Locate the cell with the specified text and output its [x, y] center coordinate. 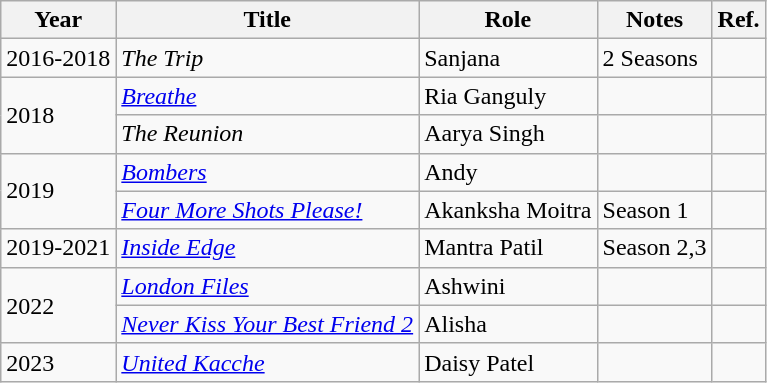
London Files [268, 286]
2 Seasons [654, 58]
Ashwini [508, 286]
Akanksha Moitra [508, 210]
2023 [58, 362]
The Trip [268, 58]
2019-2021 [58, 248]
Season 1 [654, 210]
2022 [58, 305]
Sanjana [508, 58]
2019 [58, 191]
The Reunion [268, 134]
Breathe [268, 96]
United Kacche [268, 362]
Alisha [508, 324]
Aarya Singh [508, 134]
Daisy Patel [508, 362]
2018 [58, 115]
Ref. [738, 20]
Bombers [268, 172]
Year [58, 20]
Role [508, 20]
Season 2,3 [654, 248]
Andy [508, 172]
Inside Edge [268, 248]
2016-2018 [58, 58]
Notes [654, 20]
Four More Shots Please! [268, 210]
Ria Ganguly [508, 96]
Title [268, 20]
Mantra Patil [508, 248]
Never Kiss Your Best Friend 2 [268, 324]
